Search for the cell housing the specified text and yield its (x, y) center coordinate. 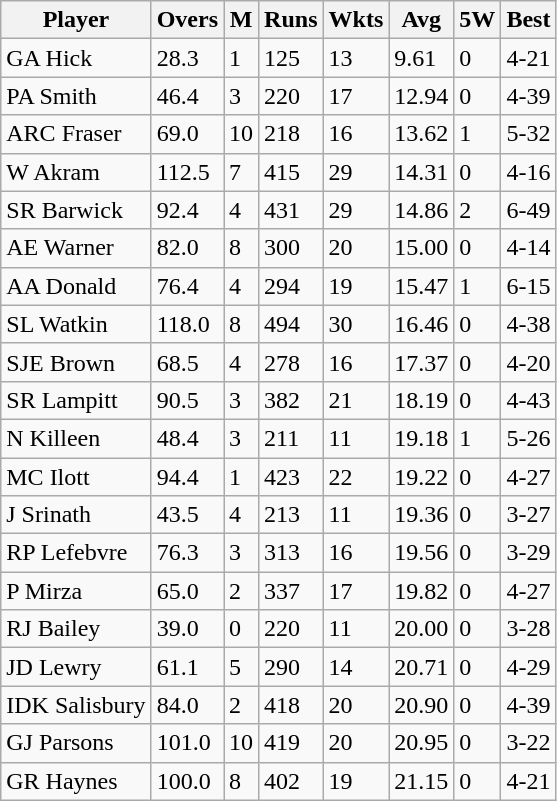
494 (291, 324)
Runs (291, 20)
SR Lampitt (76, 400)
69.0 (187, 134)
300 (291, 248)
9.61 (422, 58)
19.36 (422, 515)
SR Barwick (76, 210)
5-26 (528, 438)
294 (291, 286)
61.1 (187, 667)
IDK Salisbury (76, 705)
4-16 (528, 172)
4-29 (528, 667)
423 (291, 477)
16.46 (422, 324)
19.82 (422, 591)
5 (242, 667)
21 (356, 400)
14.86 (422, 210)
3-27 (528, 515)
W Akram (76, 172)
J Srinath (76, 515)
MC Ilott (76, 477)
JD Lewry (76, 667)
5W (478, 20)
431 (291, 210)
213 (291, 515)
19.22 (422, 477)
Avg (422, 20)
19.56 (422, 553)
39.0 (187, 629)
13 (356, 58)
382 (291, 400)
94.4 (187, 477)
4-14 (528, 248)
313 (291, 553)
7 (242, 172)
402 (291, 781)
14.31 (422, 172)
84.0 (187, 705)
419 (291, 743)
278 (291, 362)
M (242, 20)
Wkts (356, 20)
18.19 (422, 400)
13.62 (422, 134)
21.15 (422, 781)
AE Warner (76, 248)
GJ Parsons (76, 743)
112.5 (187, 172)
90.5 (187, 400)
65.0 (187, 591)
3-22 (528, 743)
Overs (187, 20)
415 (291, 172)
19.18 (422, 438)
4-38 (528, 324)
GR Haynes (76, 781)
418 (291, 705)
20.00 (422, 629)
218 (291, 134)
6-49 (528, 210)
211 (291, 438)
GA Hick (76, 58)
82.0 (187, 248)
3-28 (528, 629)
92.4 (187, 210)
118.0 (187, 324)
20.95 (422, 743)
100.0 (187, 781)
Player (76, 20)
AA Donald (76, 286)
6-15 (528, 286)
P Mirza (76, 591)
N Killeen (76, 438)
43.5 (187, 515)
15.00 (422, 248)
3-29 (528, 553)
28.3 (187, 58)
20.71 (422, 667)
RP Lefebvre (76, 553)
68.5 (187, 362)
20.90 (422, 705)
14 (356, 667)
101.0 (187, 743)
337 (291, 591)
5-32 (528, 134)
12.94 (422, 96)
48.4 (187, 438)
290 (291, 667)
46.4 (187, 96)
76.3 (187, 553)
15.47 (422, 286)
Best (528, 20)
125 (291, 58)
SL Watkin (76, 324)
4-20 (528, 362)
76.4 (187, 286)
RJ Bailey (76, 629)
22 (356, 477)
ARC Fraser (76, 134)
17.37 (422, 362)
SJE Brown (76, 362)
30 (356, 324)
4-43 (528, 400)
PA Smith (76, 96)
